Pinpoint the cell where the given text exists, returning its (X, Y) midpoint coordinate. 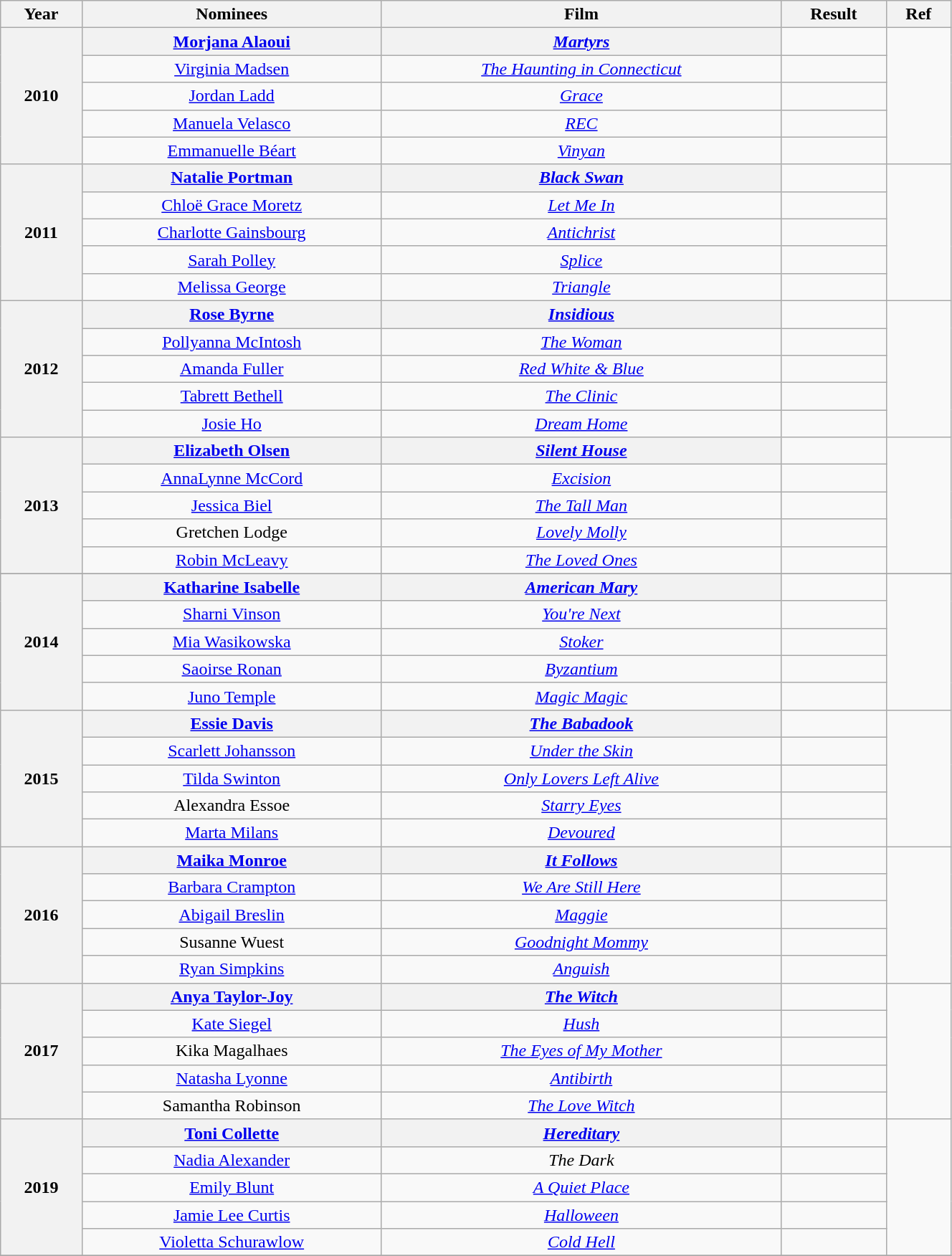
Anya Taylor-Joy (232, 996)
Film (581, 14)
Robin McLeavy (232, 560)
Let Me In (581, 205)
Year (42, 14)
The Loved Ones (581, 560)
Splice (581, 260)
Starry Eyes (581, 806)
Chloë Grace Moretz (232, 205)
The Clinic (581, 396)
Abigail Breslin (232, 915)
Jordan Ladd (232, 96)
Only Lovers Left Alive (581, 778)
Kate Siegel (232, 1024)
Emmanuelle Béart (232, 151)
Manuela Velasco (232, 123)
Mia Wasikowska (232, 642)
Scarlett Johansson (232, 751)
Silent House (581, 451)
Melissa George (232, 287)
2015 (42, 778)
Violetta Schurawlow (232, 1242)
Josie Ho (232, 424)
Maika Monroe (232, 860)
Juno Temple (232, 696)
2010 (42, 96)
AnnaLynne McCord (232, 478)
Marta Milans (232, 833)
2019 (42, 1187)
2012 (42, 368)
Samantha Robinson (232, 1105)
The Dark (581, 1160)
2016 (42, 915)
The Tall Man (581, 505)
Morjana Alaoui (232, 42)
Jessica Biel (232, 505)
American Mary (581, 587)
Byzantium (581, 669)
The Babadook (581, 723)
Rose Byrne (232, 314)
Katharine Isabelle (232, 587)
The Haunting in Connecticut (581, 69)
Essie Davis (232, 723)
Grace (581, 96)
Insidious (581, 314)
Gretchen Lodge (232, 533)
Ref (918, 14)
Susanne Wuest (232, 942)
Pollyanna McIntosh (232, 342)
Red White & Blue (581, 369)
You're Next (581, 614)
Barbara Crampton (232, 888)
Tilda Swinton (232, 778)
Tabrett Bethell (232, 396)
Under the Skin (581, 751)
Elizabeth Olsen (232, 451)
It Follows (581, 860)
Result (834, 14)
Virginia Madsen (232, 69)
Hush (581, 1024)
Anguish (581, 969)
Hereditary (581, 1133)
Saoirse Ronan (232, 669)
Lovely Molly (581, 533)
Martyrs (581, 42)
Black Swan (581, 178)
Stoker (581, 642)
Alexandra Essoe (232, 806)
Excision (581, 478)
The Woman (581, 342)
Devoured (581, 833)
Magic Magic (581, 696)
The Eyes of My Mother (581, 1051)
Kika Magalhaes (232, 1051)
We Are Still Here (581, 888)
REC (581, 123)
2011 (42, 232)
Toni Collette (232, 1133)
Sharni Vinson (232, 614)
A Quiet Place (581, 1187)
Halloween (581, 1215)
Cold Hell (581, 1242)
Ryan Simpkins (232, 969)
Triangle (581, 287)
2013 (42, 505)
Natasha Lyonne (232, 1078)
2017 (42, 1051)
Sarah Polley (232, 260)
Emily Blunt (232, 1187)
Charlotte Gainsbourg (232, 232)
Jamie Lee Curtis (232, 1215)
Dream Home (581, 424)
Antibirth (581, 1078)
Vinyan (581, 151)
Nominees (232, 14)
Antichrist (581, 232)
The Witch (581, 996)
Natalie Portman (232, 178)
Maggie (581, 915)
Amanda Fuller (232, 369)
2014 (42, 642)
Goodnight Mommy (581, 942)
Nadia Alexander (232, 1160)
The Love Witch (581, 1105)
